Locate the cell with the specified text and output its (X, Y) center coordinate. 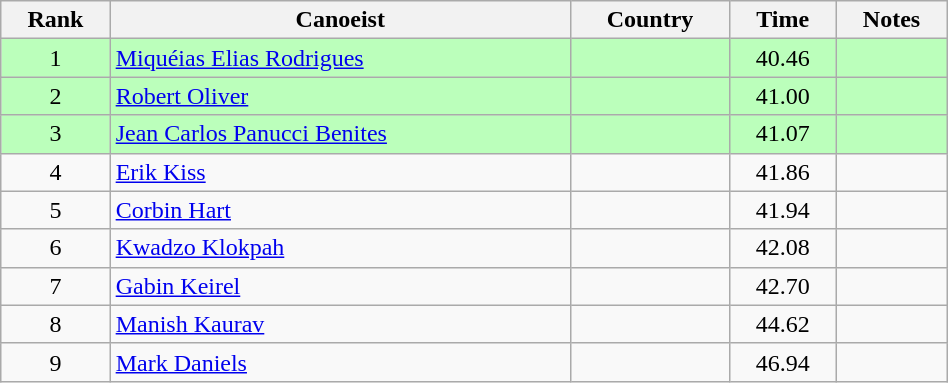
8 (56, 324)
Mark Daniels (340, 362)
Erik Kiss (340, 172)
Miquéias Elias Rodrigues (340, 58)
42.70 (783, 286)
7 (56, 286)
Kwadzo Klokpah (340, 248)
Country (650, 20)
40.46 (783, 58)
41.86 (783, 172)
5 (56, 210)
Rank (56, 20)
42.08 (783, 248)
1 (56, 58)
Gabin Keirel (340, 286)
Notes (892, 20)
3 (56, 134)
46.94 (783, 362)
Time (783, 20)
41.94 (783, 210)
Manish Kaurav (340, 324)
Canoeist (340, 20)
44.62 (783, 324)
4 (56, 172)
6 (56, 248)
41.00 (783, 96)
Corbin Hart (340, 210)
41.07 (783, 134)
2 (56, 96)
Robert Oliver (340, 96)
Jean Carlos Panucci Benites (340, 134)
9 (56, 362)
